For the text-containing cell, return its midpoint in (x, y) coordinate format. 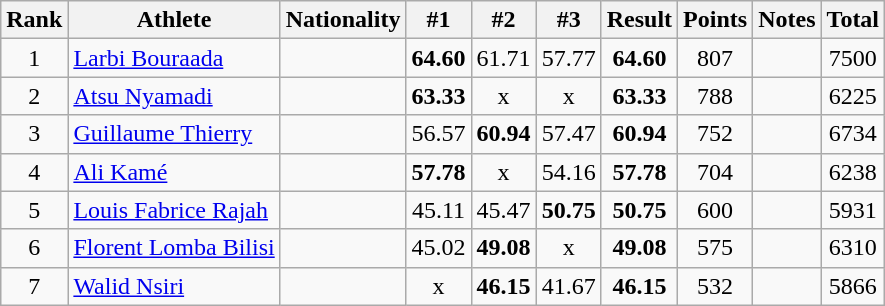
#2 (504, 20)
3 (34, 134)
Guillaume Thierry (174, 134)
Florent Lomba Bilisi (174, 248)
7500 (853, 58)
45.02 (438, 248)
4 (34, 172)
Athlete (174, 20)
61.71 (504, 58)
752 (716, 134)
532 (716, 286)
Nationality (343, 20)
5931 (853, 210)
Ali Kamé (174, 172)
57.77 (568, 58)
6 (34, 248)
Rank (34, 20)
Larbi Bouraada (174, 58)
#1 (438, 20)
Atsu Nyamadi (174, 96)
2 (34, 96)
Result (639, 20)
704 (716, 172)
Total (853, 20)
788 (716, 96)
5866 (853, 286)
6238 (853, 172)
Walid Nsiri (174, 286)
57.47 (568, 134)
600 (716, 210)
Louis Fabrice Rajah (174, 210)
5 (34, 210)
56.57 (438, 134)
54.16 (568, 172)
#3 (568, 20)
575 (716, 248)
6734 (853, 134)
41.67 (568, 286)
45.11 (438, 210)
7 (34, 286)
6225 (853, 96)
1 (34, 58)
6310 (853, 248)
45.47 (504, 210)
Points (716, 20)
807 (716, 58)
Notes (787, 20)
